Provide the (x, y) coordinate of the cell's center where the given text is located.  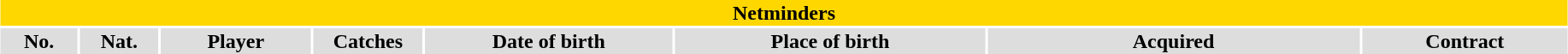
Date of birth (549, 41)
Acquired (1173, 41)
Place of birth (830, 41)
Nat. (120, 41)
Contract (1465, 41)
No. (39, 41)
Netminders (783, 13)
Catches (368, 41)
Player (236, 41)
